Capture the cell that displays the provided text and extract its [X, Y] central coordinate. 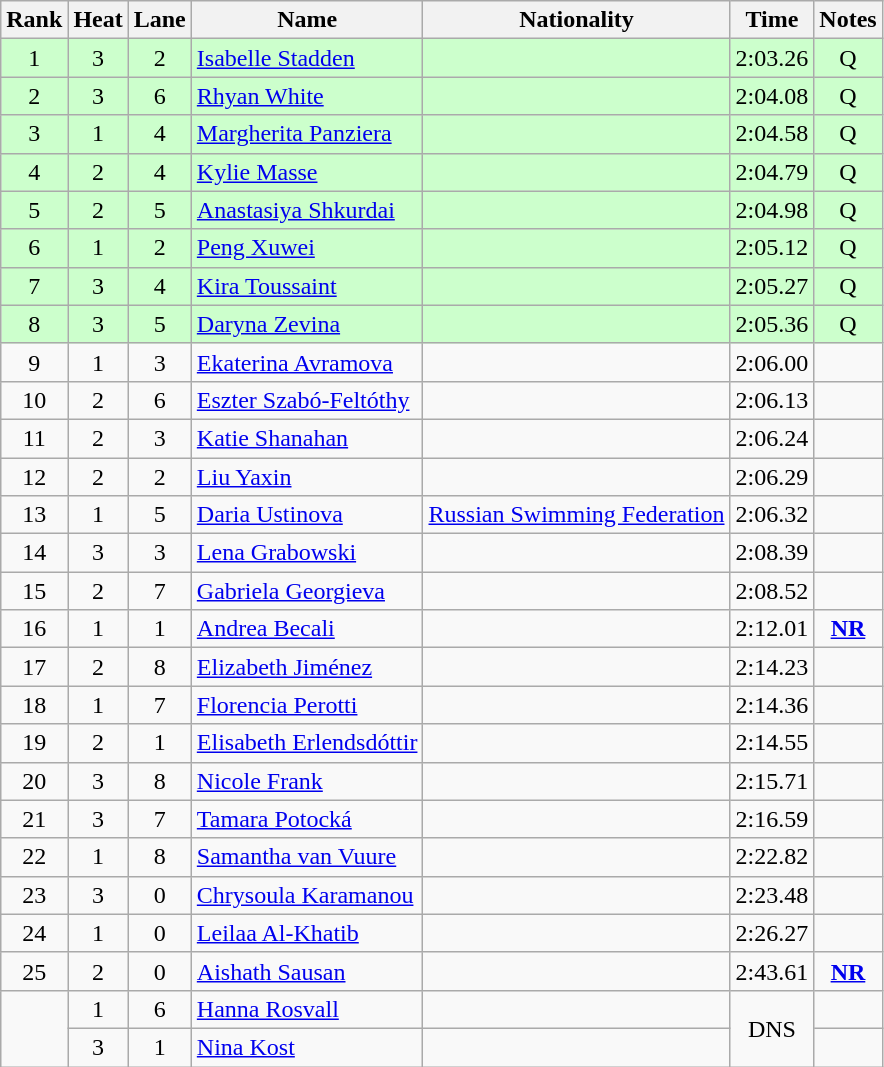
Daryna Zevina [307, 324]
Samantha van Vuure [307, 857]
20 [34, 781]
2:04.08 [772, 96]
Peng Xuwei [307, 248]
2:06.32 [772, 515]
2:06.00 [772, 362]
Rank [34, 20]
11 [34, 438]
2:22.82 [772, 857]
2:08.52 [772, 591]
15 [34, 591]
24 [34, 933]
2:03.26 [772, 58]
Kylie Masse [307, 172]
Russian Swimming Federation [576, 515]
Gabriela Georgieva [307, 591]
2:14.55 [772, 743]
Rhyan White [307, 96]
Time [772, 20]
23 [34, 895]
Nationality [576, 20]
2:14.36 [772, 705]
2:16.59 [772, 819]
2:14.23 [772, 667]
Isabelle Stadden [307, 58]
2:06.24 [772, 438]
12 [34, 477]
22 [34, 857]
21 [34, 819]
2:05.27 [772, 286]
Notes [848, 20]
2:06.29 [772, 477]
2:04.79 [772, 172]
Heat [98, 20]
Kira Toussaint [307, 286]
Liu Yaxin [307, 477]
14 [34, 553]
2:05.36 [772, 324]
19 [34, 743]
Andrea Becali [307, 629]
18 [34, 705]
Ekaterina Avramova [307, 362]
Margherita Panziera [307, 134]
DNS [772, 1028]
Elizabeth Jiménez [307, 667]
2:12.01 [772, 629]
Eszter Szabó-Feltóthy [307, 400]
2:23.48 [772, 895]
Leilaa Al-Khatib [307, 933]
Anastasiya Shkurdai [307, 210]
Nicole Frank [307, 781]
Hanna Rosvall [307, 1009]
Nina Kost [307, 1047]
2:15.71 [772, 781]
Tamara Potocká [307, 819]
2:43.61 [772, 971]
25 [34, 971]
17 [34, 667]
Aishath Sausan [307, 971]
2:04.58 [772, 134]
Name [307, 20]
9 [34, 362]
Lane [160, 20]
Chrysoula Karamanou [307, 895]
2:04.98 [772, 210]
Florencia Perotti [307, 705]
13 [34, 515]
Elisabeth Erlendsdóttir [307, 743]
10 [34, 400]
16 [34, 629]
2:05.12 [772, 248]
Daria Ustinova [307, 515]
Katie Shanahan [307, 438]
2:08.39 [772, 553]
2:26.27 [772, 933]
2:06.13 [772, 400]
Lena Grabowski [307, 553]
